Capture the cell that displays the provided text and extract its (X, Y) central coordinate. 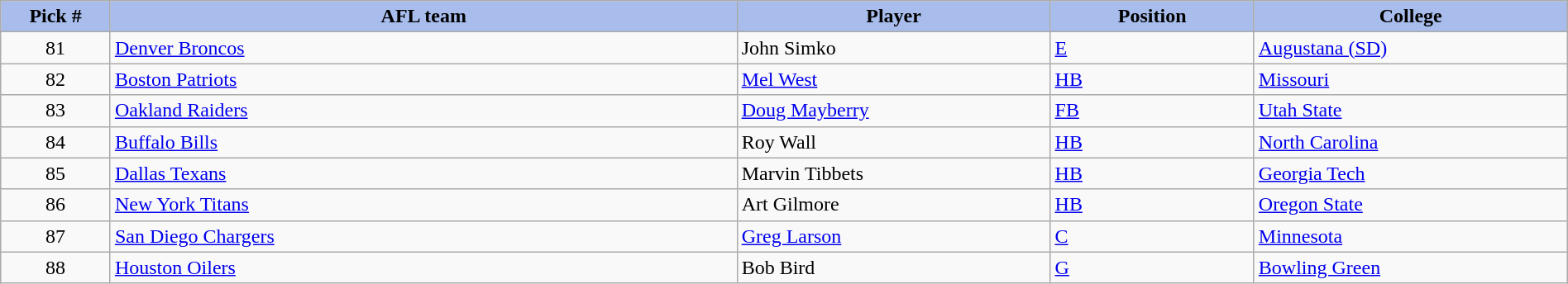
G (1152, 267)
Position (1152, 17)
85 (56, 173)
Oakland Raiders (423, 111)
Boston Patriots (423, 79)
Roy Wall (893, 142)
New York Titans (423, 205)
Houston Oilers (423, 267)
Buffalo Bills (423, 142)
Bowling Green (1411, 267)
FB (1152, 111)
C (1152, 236)
Mel West (893, 79)
88 (56, 267)
Missouri (1411, 79)
Oregon State (1411, 205)
Bob Bird (893, 267)
E (1152, 48)
Art Gilmore (893, 205)
Denver Broncos (423, 48)
Utah State (1411, 111)
North Carolina (1411, 142)
87 (56, 236)
86 (56, 205)
Pick # (56, 17)
San Diego Chargers (423, 236)
Doug Mayberry (893, 111)
83 (56, 111)
82 (56, 79)
Dallas Texans (423, 173)
Georgia Tech (1411, 173)
AFL team (423, 17)
Player (893, 17)
John Simko (893, 48)
College (1411, 17)
Minnesota (1411, 236)
81 (56, 48)
Marvin Tibbets (893, 173)
Greg Larson (893, 236)
Augustana (SD) (1411, 48)
84 (56, 142)
